For the text-containing cell, return its midpoint in (x, y) coordinate format. 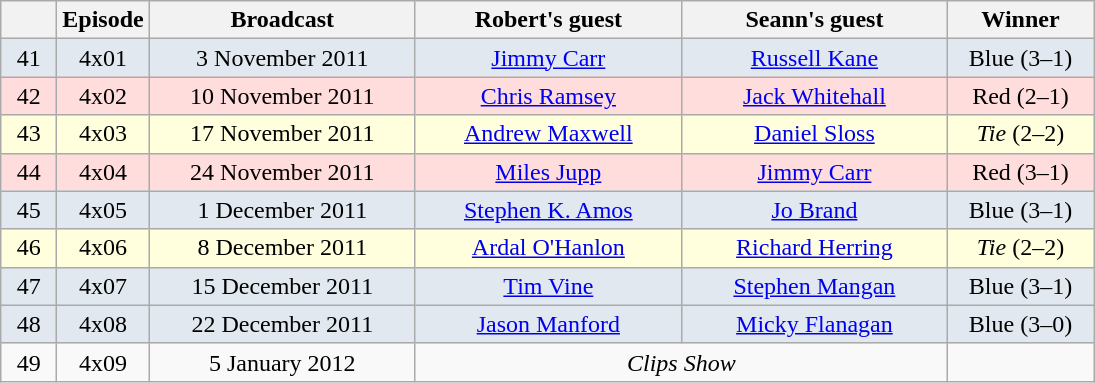
Tim Vine (548, 286)
5 January 2012 (282, 362)
48 (29, 324)
45 (29, 210)
42 (29, 96)
47 (29, 286)
Stephen Mangan (814, 286)
Micky Flanagan (814, 324)
Miles Jupp (548, 172)
4x08 (103, 324)
Episode (103, 20)
4x07 (103, 286)
Red (2–1) (1020, 96)
Broadcast (282, 20)
Seann's guest (814, 20)
Russell Kane (814, 58)
Winner (1020, 20)
1 December 2011 (282, 210)
41 (29, 58)
4x09 (103, 362)
22 December 2011 (282, 324)
Chris Ramsey (548, 96)
Jason Manford (548, 324)
24 November 2011 (282, 172)
Richard Herring (814, 248)
Andrew Maxwell (548, 134)
17 November 2011 (282, 134)
46 (29, 248)
Jack Whitehall (814, 96)
Robert's guest (548, 20)
Stephen K. Amos (548, 210)
44 (29, 172)
Blue (3–0) (1020, 324)
Clips Show (681, 362)
3 November 2011 (282, 58)
15 December 2011 (282, 286)
Red (3–1) (1020, 172)
4x04 (103, 172)
49 (29, 362)
4x05 (103, 210)
4x03 (103, 134)
10 November 2011 (282, 96)
43 (29, 134)
Jo Brand (814, 210)
Daniel Sloss (814, 134)
4x06 (103, 248)
4x02 (103, 96)
4x01 (103, 58)
8 December 2011 (282, 248)
Ardal O'Hanlon (548, 248)
